Detect which cell encompasses the target text, then output its [X, Y] center coordinate. 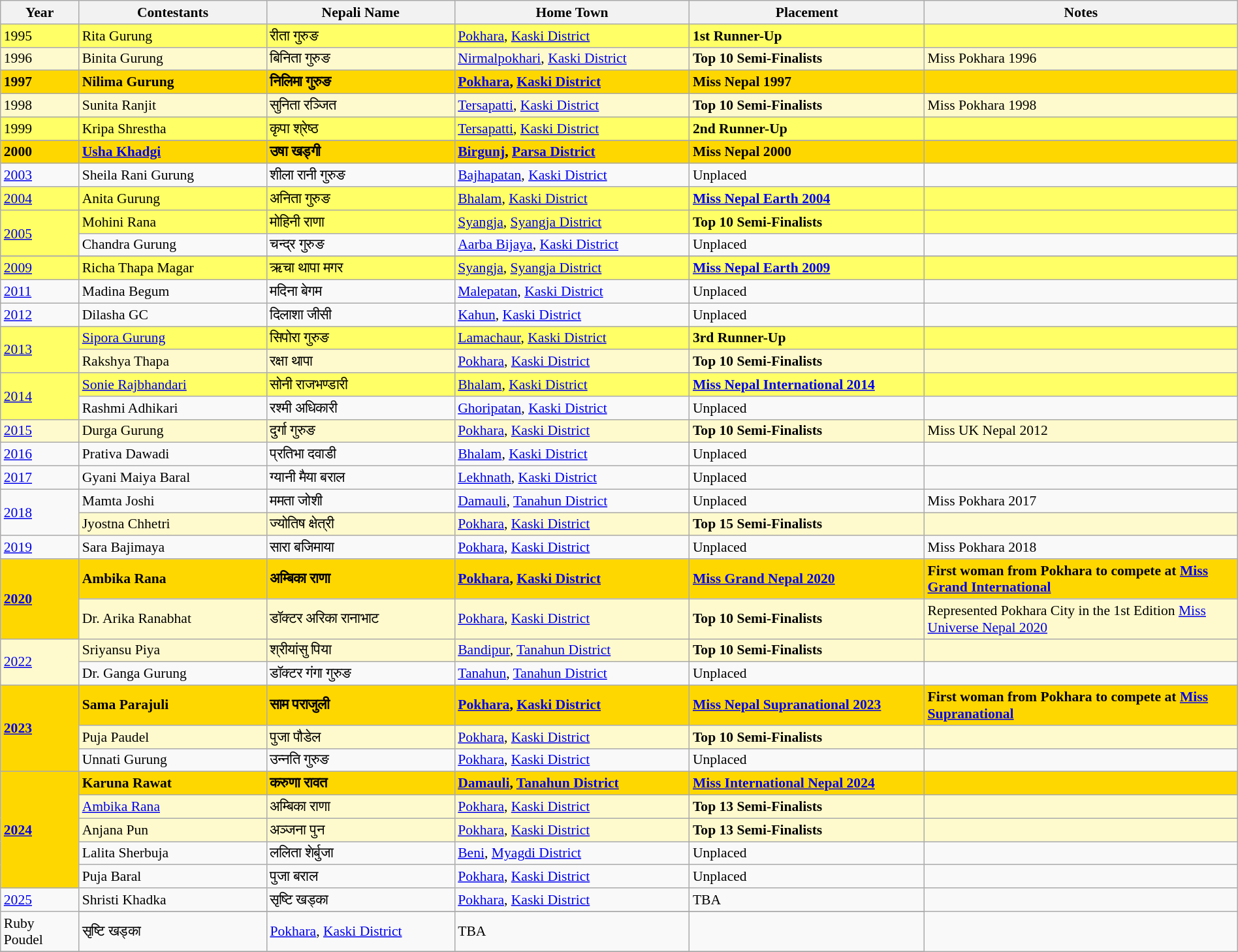
Home Town [572, 12]
Nepali Name [360, 12]
2015 [40, 431]
2004 [40, 198]
Rita Gurung [173, 36]
Lekhnath, Kaski District [572, 478]
पुजा बराल [360, 877]
Prativa Dawadi [173, 454]
Anjana Pun [173, 830]
Miss Pokhara 2018 [1081, 548]
2005 [40, 234]
Ruby Poudel [40, 931]
Jyostna Chhetri [173, 524]
2003 [40, 176]
बिनिता गुरुङ [360, 59]
अञ्जना पुन [360, 830]
Placement [807, 12]
Anita Gurung [173, 198]
सोनी राजभण्डारी [360, 385]
Beni, Myagdi District [572, 853]
2019 [40, 548]
दिलाशा जीसी [360, 315]
Puja Paudel [173, 737]
कृपा श्रेष्ठ [360, 129]
Dilasha GC [173, 315]
2025 [40, 900]
Nirmalpokhari, Kaski District [572, 59]
मदिना बेगम [360, 292]
Miss Nepal Earth 2004 [807, 198]
2018 [40, 512]
Bandipur, Tanahun District [572, 650]
Aarba Bijaya, Kaski District [572, 245]
Lamachaur, Kaski District [572, 338]
Miss Nepal Supranational 2023 [807, 705]
Sara Bajimaya [173, 548]
2016 [40, 454]
2011 [40, 292]
1st Runner-Up [807, 36]
Puja Baral [173, 877]
शीला रानी गुरुङ [360, 176]
Durga Gurung [173, 431]
1996 [40, 59]
Miss Pokhara 1998 [1081, 106]
Malepatan, Kaski District [572, 292]
Sriyansu Piya [173, 650]
2017 [40, 478]
1997 [40, 82]
Rakshya Thapa [173, 362]
1999 [40, 129]
2013 [40, 350]
2014 [40, 396]
अनिता गुरुङ [360, 198]
Miss Pokhara 1996 [1081, 59]
करुणा रावत [360, 784]
ऋचा थापा मगर [360, 268]
2023 [40, 729]
उन्नति गुरुङ [360, 760]
Miss Nepal International 2014 [807, 385]
Madina Begum [173, 292]
2020 [40, 599]
2nd Runner-Up [807, 129]
ज्योतिष क्षेत्री [360, 524]
Miss UK Nepal 2012 [1081, 431]
Miss International Nepal 2024 [807, 784]
2009 [40, 268]
सिपोरा गुरुङ [360, 338]
Chandra Gurung [173, 245]
Notes [1081, 12]
First woman from Pokhara to compete at Miss Supranational [1081, 705]
Sonie Rajbhandari [173, 385]
रीता गुरुङ [360, 36]
Tanahun, Tanahun District [572, 674]
Sheila Rani Gurung [173, 176]
डॉक्टर अरिका रानाभाट [360, 619]
Sipora Gurung [173, 338]
Karuna Rawat [173, 784]
3rd Runner-Up [807, 338]
ग्यानी मैया बराल [360, 478]
2024 [40, 830]
2012 [40, 315]
Miss Nepal 1997 [807, 82]
Binita Gurung [173, 59]
Sunita Ranjit [173, 106]
प्रतिभा दवाडी [360, 454]
First woman from Pokhara to compete at Miss Grand International [1081, 579]
Usha Khadgi [173, 152]
रश्मी अधिकारी [360, 408]
Birgunj, Parsa District [572, 152]
Mohini Rana [173, 222]
2022 [40, 662]
डॉक्टर गंगा गुरुङ [360, 674]
साम पराजुली [360, 705]
निलिमा गुरुङ [360, 82]
Kahun, Kaski District [572, 315]
मोहिनी राणा [360, 222]
श्रीयांसु पिया [360, 650]
1998 [40, 106]
Richa Thapa Magar [173, 268]
चन्द्र गुरुङ [360, 245]
Nilima Gurung [173, 82]
Rashmi Adhikari [173, 408]
रक्षा थापा [360, 362]
उषा खड्गी [360, 152]
Gyani Maiya Baral [173, 478]
सुनिता रञ्जित [360, 106]
Miss Grand Nepal 2020 [807, 579]
Mamta Joshi [173, 501]
Sama Parajuli [173, 705]
1995 [40, 36]
Represented Pokhara City in the 1st Edition Miss Universe Nepal 2020 [1081, 619]
दुर्गा गुरुङ [360, 431]
Miss Nepal 2000 [807, 152]
Unnati Gurung [173, 760]
Kripa Shrestha [173, 129]
2000 [40, 152]
Top 15 Semi-Finalists [807, 524]
Dr. Arika Ranabhat [173, 619]
Contestants [173, 12]
Year [40, 12]
Ghoripatan, Kaski District [572, 408]
ममता जोशी [360, 501]
Lalita Sherbuja [173, 853]
Shristi Khadka [173, 900]
Miss Nepal Earth 2009 [807, 268]
Bajhapatan, Kaski District [572, 176]
सारा बजिमाया [360, 548]
ललिता शेर्बुजा [360, 853]
Miss Pokhara 2017 [1081, 501]
Dr. Ganga Gurung [173, 674]
पुजा पौडेल [360, 737]
